Return [x, y] of the center of cell containing provided text 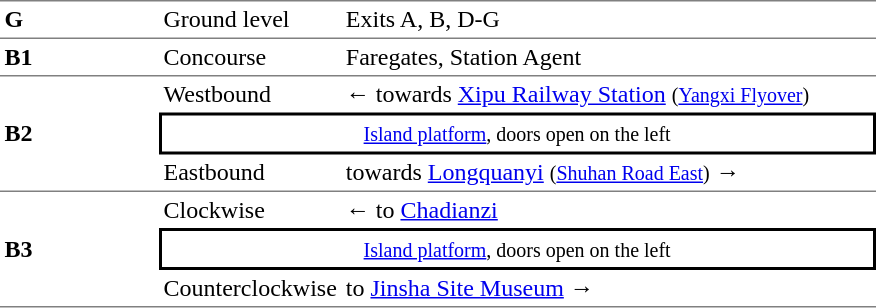
Westbound [250, 94]
← towards Xipu Railway Station (Yangxi Flyover) [608, 94]
Concourse [250, 58]
Eastbound [250, 173]
Exits A, B, D-G [608, 20]
← to Chadianzi [608, 210]
Clockwise [250, 210]
G [80, 20]
towards Longquanyi (Shuhan Road East) → [608, 173]
to Jinsha Site Museum → [608, 289]
Faregates, Station Agent [608, 58]
Counterclockwise [250, 289]
Ground level [250, 20]
B3 [80, 250]
B2 [80, 134]
B1 [80, 58]
